Locate the cell with the specified text and output its [x, y] center coordinate. 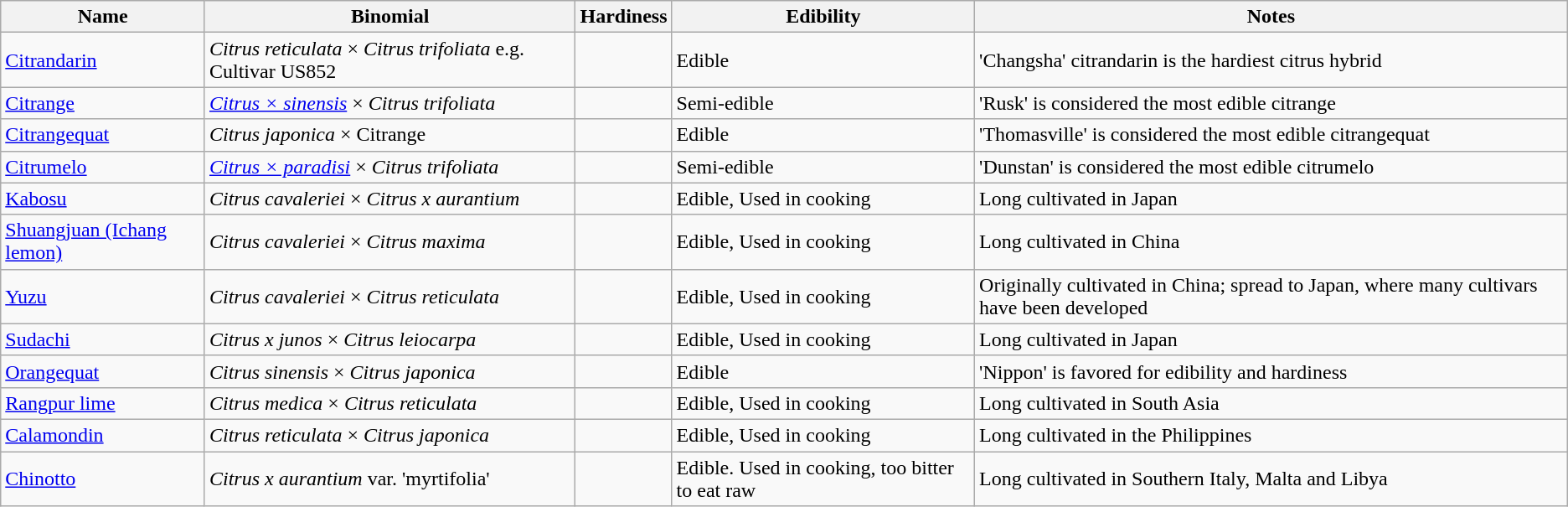
Originally cultivated in China; spread to Japan, where many cultivars have been developed [1271, 297]
Long cultivated in Southern Italy, Malta and Libya [1271, 478]
Citrus japonica × Citrange [389, 135]
Citrus medica × Citrus reticulata [389, 403]
Orangequat [103, 371]
Citrus × sinensis × Citrus trifoliata [389, 103]
Citrus sinensis × Citrus japonica [389, 371]
Citrus cavaleriei × Citrus reticulata [389, 297]
Citrus x aurantium var. 'myrtifolia' [389, 478]
Long cultivated in China [1271, 241]
Binomial [389, 17]
Notes [1271, 17]
'Dunstan' is considered the most edible citrumelo [1271, 167]
Citrangequat [103, 135]
Kabosu [103, 199]
Citrus × paradisi × Citrus trifoliata [389, 167]
Yuzu [103, 297]
Citrange [103, 103]
Name [103, 17]
Sudachi [103, 339]
'Changsha' citrandarin is the hardiest citrus hybrid [1271, 60]
'Rusk' is considered the most edible citrange [1271, 103]
Chinotto [103, 478]
'Nippon' is favored for edibility and hardiness [1271, 371]
Edibility [823, 17]
Citrus cavaleriei × Citrus x aurantium [389, 199]
Long cultivated in South Asia [1271, 403]
Calamondin [103, 435]
Citrus reticulata × Citrus trifoliata e.g. Cultivar US852 [389, 60]
Edible. Used in cooking, too bitter to eat raw [823, 478]
Long cultivated in the Philippines [1271, 435]
Rangpur lime [103, 403]
Shuangjuan (Ichang lemon) [103, 241]
Citrandarin [103, 60]
Citrus reticulata × Citrus japonica [389, 435]
Citrus cavaleriei × Citrus maxima [389, 241]
Citrus x junos × Citrus leiocarpa [389, 339]
Citrumelo [103, 167]
'Thomasville' is considered the most edible citrangequat [1271, 135]
Hardiness [623, 17]
